Scan for the cell matching the given text and deliver its (x, y) coordinate at center. 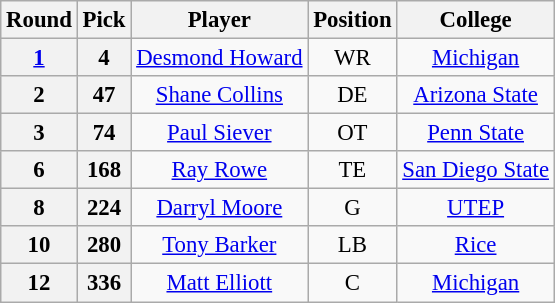
Position (352, 20)
8 (39, 208)
C (352, 283)
1 (39, 58)
DE (352, 95)
Arizona State (476, 95)
12 (39, 283)
280 (104, 245)
Tony Barker (220, 245)
Desmond Howard (220, 58)
3 (39, 133)
Penn State (476, 133)
47 (104, 95)
Paul Siever (220, 133)
WR (352, 58)
74 (104, 133)
Round (39, 20)
G (352, 208)
TE (352, 170)
336 (104, 283)
LB (352, 245)
168 (104, 170)
College (476, 20)
4 (104, 58)
Ray Rowe (220, 170)
10 (39, 245)
Shane Collins (220, 95)
6 (39, 170)
UTEP (476, 208)
Matt Elliott (220, 283)
OT (352, 133)
Pick (104, 20)
Rice (476, 245)
Darryl Moore (220, 208)
2 (39, 95)
San Diego State (476, 170)
Player (220, 20)
224 (104, 208)
